Search for the cell housing the specified text and yield its [X, Y] center coordinate. 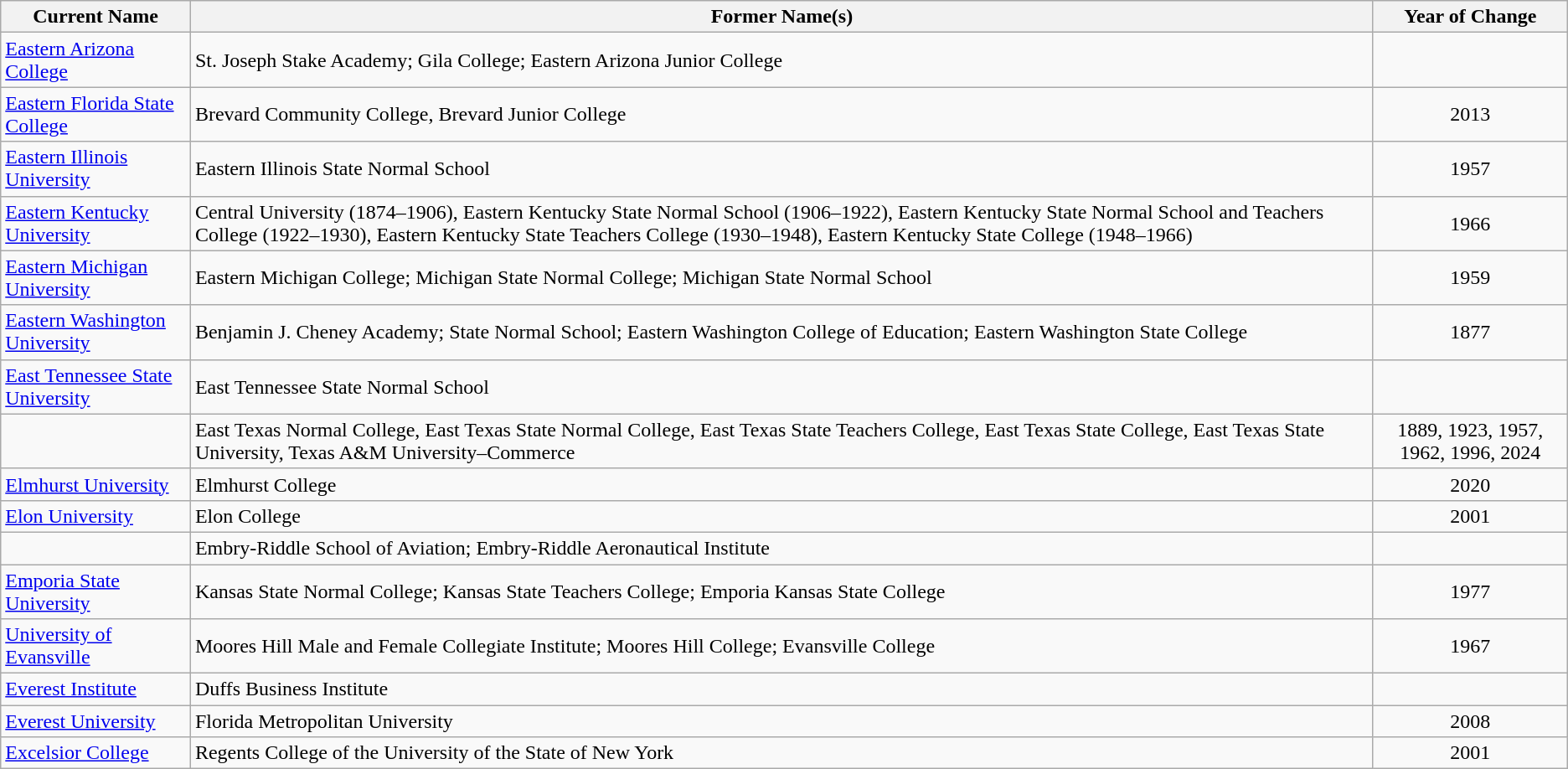
1967 [1470, 647]
Eastern Arizona College [95, 60]
Former Name(s) [781, 17]
University of Evansville [95, 647]
Elmhurst University [95, 484]
Elmhurst College [781, 484]
Emporia State University [95, 591]
East Tennessee State University [95, 387]
1957 [1470, 169]
Regents College of the University of the State of New York [781, 753]
Elon College [781, 516]
Year of Change [1470, 17]
1966 [1470, 223]
Eastern Michigan College; Michigan State Normal College; Michigan State Normal School [781, 278]
Eastern Kentucky University [95, 223]
1959 [1470, 278]
Moores Hill Male and Female Collegiate Institute; Moores Hill College; Evansville College [781, 647]
St. Joseph Stake Academy; Gila College; Eastern Arizona Junior College [781, 60]
1977 [1470, 591]
Excelsior College [95, 753]
2008 [1470, 721]
Eastern Washington University [95, 332]
1889, 1923, 1957, 1962, 1996, 2024 [1470, 441]
2013 [1470, 114]
Kansas State Normal College; Kansas State Teachers College; Emporia Kansas State College [781, 591]
Duffs Business Institute [781, 689]
2020 [1470, 484]
East Tennessee State Normal School [781, 387]
Brevard Community College, Brevard Junior College [781, 114]
Eastern Illinois State Normal School [781, 169]
Florida Metropolitan University [781, 721]
Current Name [95, 17]
1877 [1470, 332]
Embry-Riddle School of Aviation; Embry-Riddle Aeronautical Institute [781, 548]
Everest Institute [95, 689]
Eastern Michigan University [95, 278]
Everest University [95, 721]
Elon University [95, 516]
Eastern Florida State College [95, 114]
Eastern Illinois University [95, 169]
Benjamin J. Cheney Academy; State Normal School; Eastern Washington College of Education; Eastern Washington State College [781, 332]
